For the text-containing cell, return its midpoint in [x, y] coordinate format. 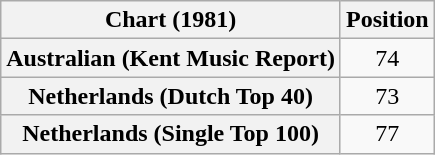
74 [387, 58]
Netherlands (Dutch Top 40) [171, 96]
73 [387, 96]
Netherlands (Single Top 100) [171, 134]
Australian (Kent Music Report) [171, 58]
Chart (1981) [171, 20]
77 [387, 134]
Position [387, 20]
